Search for the cell housing the specified text and yield its [x, y] center coordinate. 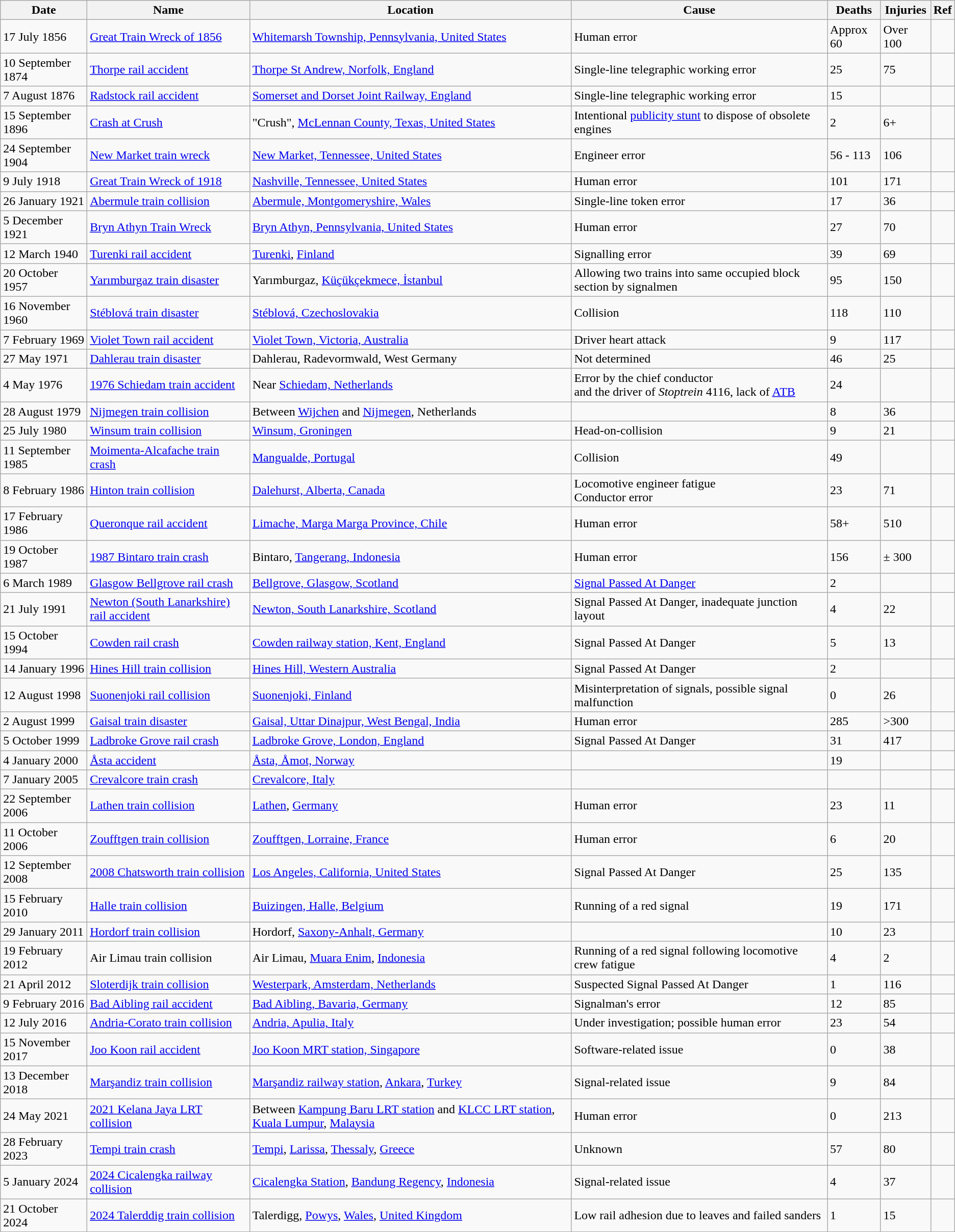
Åsta, Åmot, Norway [410, 760]
Cowden railway station, Kent, England [410, 643]
17 July 1856 [44, 37]
31 [854, 740]
Ladbroke Grove rail crash [168, 740]
10 [854, 932]
20 October 1957 [44, 279]
>300 [906, 721]
28 February 2023 [44, 1148]
71 [906, 491]
38 [906, 1049]
2008 Chatsworth train collision [168, 872]
101 [854, 182]
11 September 1985 [44, 457]
New Market, Tennessee, United States [410, 155]
Los Angeles, California, United States [410, 872]
13 December 2018 [44, 1082]
Unknown [699, 1148]
Mangualde, Portugal [410, 457]
Bryn Athyn Train Wreck [168, 227]
27 May 1971 [44, 359]
110 [906, 313]
116 [906, 984]
Suonenjoki, Finland [410, 695]
84 [906, 1082]
Bad Aibling, Bavaria, Germany [410, 1004]
Hordorf train collision [168, 932]
Over 100 [906, 37]
Low rail adhesion due to leaves and failed sanders [699, 1215]
150 [906, 279]
5 January 2024 [44, 1182]
70 [906, 227]
15 September 1896 [44, 122]
New Market train wreck [168, 155]
Yarımburgaz train disaster [168, 279]
Joo Koon rail accident [168, 1049]
Halle train collision [168, 906]
Violet Town, Victoria, Australia [410, 339]
Turenki, Finland [410, 253]
2021 Kelana Jaya LRT collision [168, 1116]
117 [906, 339]
17 [854, 201]
15 October 1994 [44, 643]
12 September 2008 [44, 872]
Engineer error [699, 155]
2024 Cicalengka railway collision [168, 1182]
Marşandiz train collision [168, 1082]
8 February 1986 [44, 491]
Suspected Signal Passed At Danger [699, 984]
24 September 1904 [44, 155]
69 [906, 253]
1987 Bintaro train crash [168, 557]
16 November 1960 [44, 313]
12 July 2016 [44, 1023]
21 April 2012 [44, 984]
Crevalcore, Italy [410, 780]
80 [906, 1148]
20 [906, 839]
11 [906, 806]
Zoufftgen, Lorraine, France [410, 839]
Glasgow Bellgrove rail crash [168, 583]
7 February 1969 [44, 339]
Sloterdijk train collision [168, 984]
Whitemarsh Township, Pennsylvania, United States [410, 37]
9 July 1918 [44, 182]
285 [854, 721]
Name [168, 10]
Intentional publicity stunt to dispose of obsolete engines [699, 122]
417 [906, 740]
9 February 2016 [44, 1004]
Stéblová train disaster [168, 313]
Signalman's error [699, 1004]
Turenki rail accident [168, 253]
15 February 2010 [44, 906]
49 [854, 457]
Abermule train collision [168, 201]
7 January 2005 [44, 780]
Hines Hill train collision [168, 669]
Westerpark, Amsterdam, Netherlands [410, 984]
Winsum train collision [168, 431]
Stéblová, Czechoslovakia [410, 313]
Air Limau, Muara Enim, Indonesia [410, 958]
Misinterpretation of signals, possible signal malfunction [699, 695]
Suonenjoki rail collision [168, 695]
Andria, Apulia, Italy [410, 1023]
17 February 1986 [44, 523]
28 August 1979 [44, 412]
Error by the chief conductorand the driver of Stoptrein 4116, lack of ATB [699, 386]
Nashville, Tennessee, United States [410, 182]
Hordorf, Saxony-Anhalt, Germany [410, 932]
Newton (South Lanarkshire) rail accident [168, 609]
Crash at Crush [168, 122]
Bryn Athyn, Pennsylvania, United States [410, 227]
213 [906, 1116]
Talerdigg, Powys, Wales, United Kingdom [410, 1215]
Between Kampung Baru LRT station and KLCC LRT station, Kuala Lumpur, Malaysia [410, 1116]
Lathen train collision [168, 806]
25 July 1980 [44, 431]
8 [854, 412]
Dalehurst, Alberta, Canada [410, 491]
1976 Schiedam train accident [168, 386]
21 October 2024 [44, 1215]
Åsta accident [168, 760]
118 [854, 313]
Injuries [906, 10]
"Crush", McLennan County, Texas, United States [410, 122]
27 [854, 227]
Tempi, Larissa, Thessaly, Greece [410, 1148]
Deaths [854, 10]
4 May 1976 [44, 386]
Zoufftgen train collision [168, 839]
12 August 1998 [44, 695]
Software-related issue [699, 1049]
37 [906, 1182]
Between Wijchen and Nijmegen, Netherlands [410, 412]
2024 Talerddig train collision [168, 1215]
Signalling error [699, 253]
15 November 2017 [44, 1049]
57 [854, 1148]
± 300 [906, 557]
Newton, South Lanarkshire, Scotland [410, 609]
Not determined [699, 359]
Date [44, 10]
95 [854, 279]
Bintaro, Tangerang, Indonesia [410, 557]
Approx 60 [854, 37]
Joo Koon MRT station, Singapore [410, 1049]
14 January 1996 [44, 669]
7 August 1876 [44, 96]
Running of a red signal following locomotive crew fatigue [699, 958]
Buizingen, Halle, Belgium [410, 906]
29 January 2011 [44, 932]
2 August 1999 [44, 721]
Great Train Wreck of 1856 [168, 37]
Cowden rail crash [168, 643]
Bad Aibling rail accident [168, 1004]
Dahlerau, Radevormwald, West Germany [410, 359]
11 October 2006 [44, 839]
Single-line token error [699, 201]
46 [854, 359]
Ref [943, 10]
Location [410, 10]
5 [854, 643]
75 [906, 69]
510 [906, 523]
19 February 2012 [44, 958]
Nijmegen train collision [168, 412]
24 [854, 386]
19 October 1987 [44, 557]
135 [906, 872]
Signal Passed At Danger, inadequate junction layout [699, 609]
Thorpe St Andrew, Norfolk, England [410, 69]
Under investigation; possible human error [699, 1023]
Thorpe rail accident [168, 69]
Cicalengka Station, Bandung Regency, Indonesia [410, 1182]
Violet Town rail accident [168, 339]
Cause [699, 10]
Abermule, Montgomeryshire, Wales [410, 201]
12 March 1940 [44, 253]
24 May 2021 [44, 1116]
156 [854, 557]
Radstock rail accident [168, 96]
Moimenta-Alcafache train crash [168, 457]
21 [906, 431]
Near Schiedam, Netherlands [410, 386]
Ladbroke Grove, London, England [410, 740]
Crevalcore train crash [168, 780]
Great Train Wreck of 1918 [168, 182]
Air Limau train collision [168, 958]
Winsum, Groningen [410, 431]
106 [906, 155]
5 December 1921 [44, 227]
Head-on-collision [699, 431]
Hines Hill, Western Australia [410, 669]
22 [906, 609]
58+ [854, 523]
4 January 2000 [44, 760]
Marşandiz railway station, Ankara, Turkey [410, 1082]
Allowing two trains into same occupied block section by signalmen [699, 279]
Tempi train crash [168, 1148]
Driver heart attack [699, 339]
26 [906, 695]
Lathen, Germany [410, 806]
Gaisal, Uttar Dinajpur, West Bengal, India [410, 721]
5 October 1999 [44, 740]
Andria-Corato train collision [168, 1023]
Dahlerau train disaster [168, 359]
10 September 1874 [44, 69]
21 July 1991 [44, 609]
Locomotive engineer fatigueConductor error [699, 491]
13 [906, 643]
26 January 1921 [44, 201]
Bellgrove, Glasgow, Scotland [410, 583]
6 March 1989 [44, 583]
Hinton train collision [168, 491]
6 [854, 839]
39 [854, 253]
Queronque rail accident [168, 523]
12 [854, 1004]
85 [906, 1004]
54 [906, 1023]
Yarımburgaz, Küçükçekmece, İstanbul [410, 279]
22 September 2006 [44, 806]
Running of a red signal [699, 906]
56 - 113 [854, 155]
6+ [906, 122]
Limache, Marga Marga Province, Chile [410, 523]
Gaisal train disaster [168, 721]
Somerset and Dorset Joint Railway, England [410, 96]
